Find where the given text appears and provide that cell's center as (X, Y) coordinate. 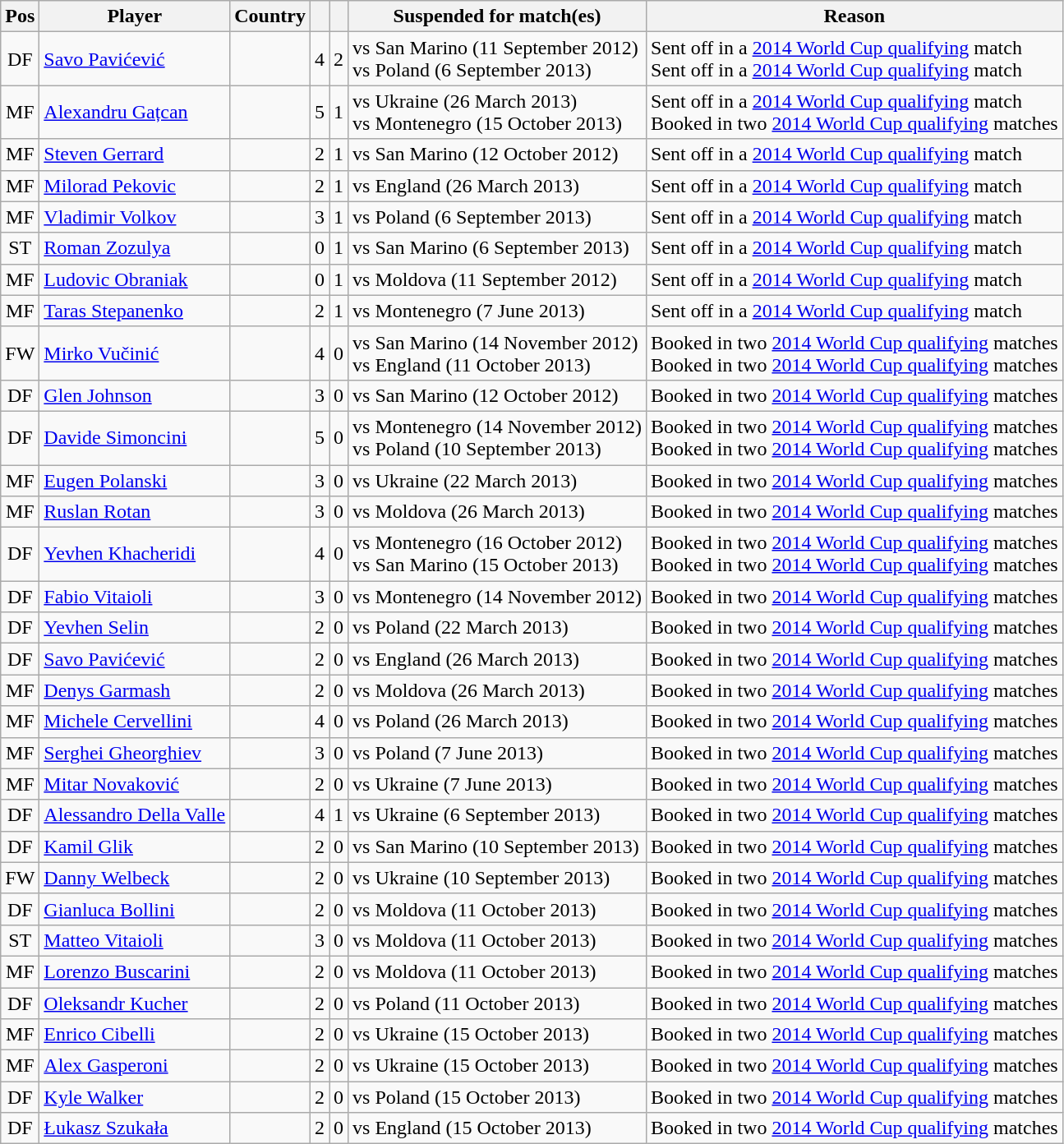
vs Poland (15 October 2013) (498, 1097)
vs Poland (26 March 2013) (498, 722)
Pos (20, 16)
vs Poland (7 June 2013) (498, 753)
Denys Garmash (135, 690)
vs Ukraine (22 March 2013) (498, 481)
Taras Stepanenko (135, 311)
vs San Marino (11 September 2012)vs Poland (6 September 2013) (498, 59)
Vladimir Volkov (135, 217)
Steven Gerrard (135, 155)
vs San Marino (14 November 2012)vs England (11 October 2013) (498, 353)
Matteo Vitaioli (135, 940)
Oleksandr Kucher (135, 1003)
Ludovic Obraniak (135, 279)
Player (135, 16)
Mirko Vučinić (135, 353)
Michele Cervellini (135, 722)
Danny Welbeck (135, 878)
vs England (15 October 2013) (498, 1128)
Alexandru Gațcan (135, 112)
Mitar Novaković (135, 784)
vs Ukraine (10 September 2013) (498, 878)
Lorenzo Buscarini (135, 971)
vs Ukraine (26 March 2013)vs Montenegro (15 October 2013) (498, 112)
Kamil Glik (135, 846)
vs San Marino (10 September 2013) (498, 846)
vs Poland (11 October 2013) (498, 1003)
vs Montenegro (7 June 2013) (498, 311)
Serghei Gheorghiev (135, 753)
Alex Gasperoni (135, 1066)
Fabio Vitaioli (135, 597)
Kyle Walker (135, 1097)
vs Montenegro (14 November 2012) (498, 597)
Enrico Cibelli (135, 1035)
vs Montenegro (16 October 2012)vs San Marino (15 October 2013) (498, 554)
vs Montenegro (14 November 2012)vs Poland (10 September 2013) (498, 437)
vs Ukraine (6 September 2013) (498, 815)
Roman Zozulya (135, 248)
Reason (854, 16)
Glen Johnson (135, 395)
vs Poland (22 March 2013) (498, 628)
Sent off in a 2014 World Cup qualifying matchBooked in two 2014 World Cup qualifying matches (854, 112)
vs San Marino (6 September 2013) (498, 248)
Eugen Polanski (135, 481)
Yevhen Selin (135, 628)
Sent off in a 2014 World Cup qualifying matchSent off in a 2014 World Cup qualifying match (854, 59)
Łukasz Szukała (135, 1128)
Suspended for match(es) (498, 16)
Alessandro Della Valle (135, 815)
Davide Simoncini (135, 437)
Ruslan Rotan (135, 512)
vs Moldova (11 September 2012) (498, 279)
Country (270, 16)
vs Poland (6 September 2013) (498, 217)
Yevhen Khacheridi (135, 554)
vs Ukraine (7 June 2013) (498, 784)
Milorad Pekovic (135, 186)
Gianluca Bollini (135, 909)
